Scan for the cell matching the given text and deliver its [x, y] coordinate at center. 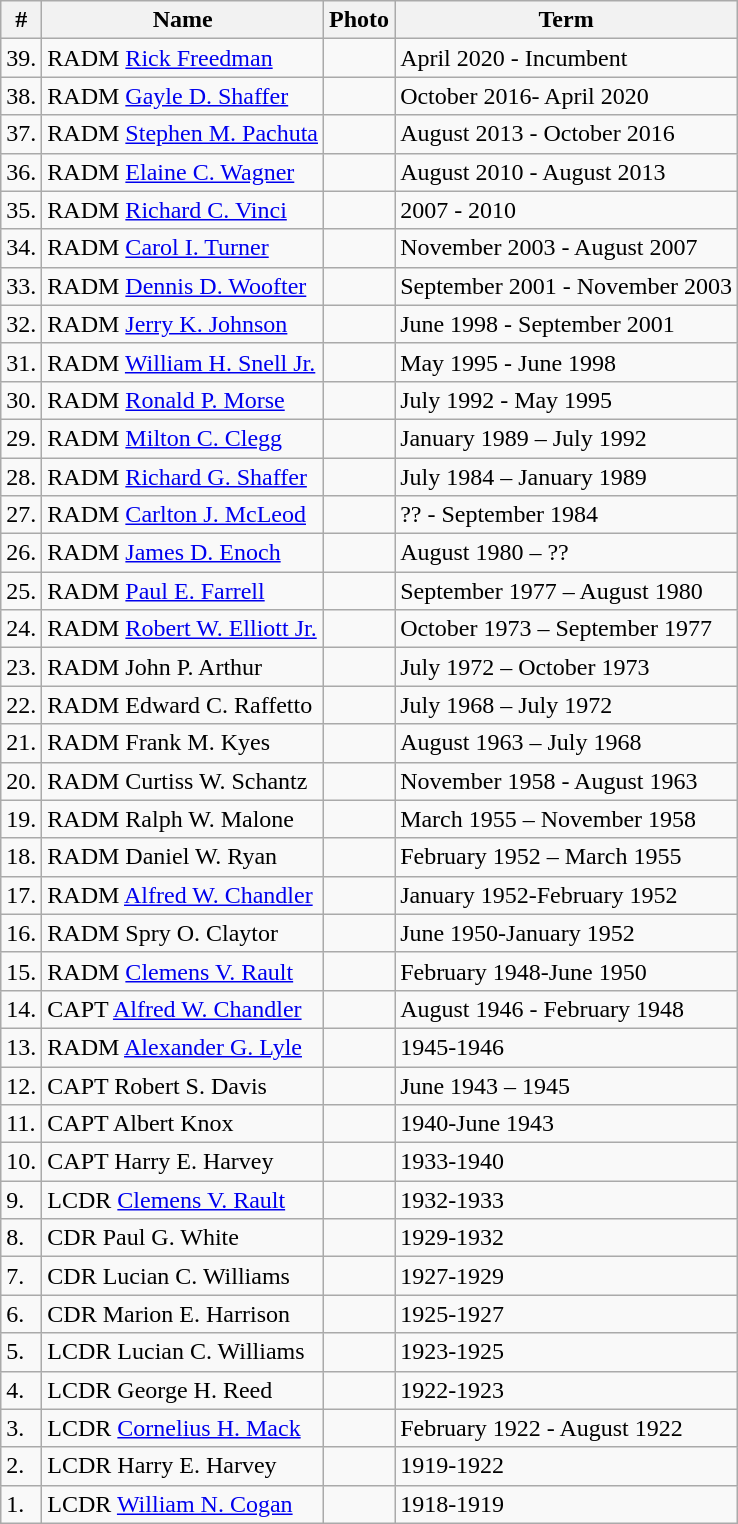
CDR Lucian C. Williams [183, 1276]
19. [22, 819]
May 1995 - June 1998 [566, 362]
36. [22, 172]
CAPT Albert Knox [183, 1124]
January 1989 – July 1992 [566, 438]
November 2003 - August 2007 [566, 248]
1923-1925 [566, 1352]
RADM Ralph W. Malone [183, 819]
35. [22, 210]
RADM Curtiss W. Schantz [183, 781]
RADM Alexander G. Lyle [183, 1047]
RADM Richard C. Vinci [183, 210]
2007 - 2010 [566, 210]
39. [22, 58]
1. [22, 1504]
1933-1940 [566, 1162]
RADM Carlton J. McLeod [183, 515]
February 1922 - August 1922 [566, 1428]
1932-1933 [566, 1200]
March 1955 – November 1958 [566, 819]
August 2010 - August 2013 [566, 172]
1929-1932 [566, 1238]
June 1950-January 1952 [566, 933]
July 1968 – July 1972 [566, 705]
13. [22, 1047]
RADM Stephen M. Pachuta [183, 134]
6. [22, 1314]
8. [22, 1238]
Name [183, 20]
July 1984 – January 1989 [566, 477]
14. [22, 1009]
February 1948-June 1950 [566, 971]
October 2016- April 2020 [566, 96]
RADM Elaine C. Wagner [183, 172]
LCDR Clemens V. Rault [183, 1200]
June 1998 - September 2001 [566, 324]
CAPT Robert S. Davis [183, 1085]
5. [22, 1352]
18. [22, 857]
LCDR William N. Cogan [183, 1504]
RADM Jerry K. Johnson [183, 324]
4. [22, 1390]
CDR Paul G. White [183, 1238]
RADM William H. Snell Jr. [183, 362]
1925-1927 [566, 1314]
?? - September 1984 [566, 515]
37. [22, 134]
July 1992 - May 1995 [566, 400]
27. [22, 515]
17. [22, 895]
RADM Carol I. Turner [183, 248]
15. [22, 971]
1918-1919 [566, 1504]
22. [22, 705]
1940-June 1943 [566, 1124]
38. [22, 96]
August 1963 – July 1968 [566, 743]
24. [22, 629]
April 2020 - Incumbent [566, 58]
CDR Marion E. Harrison [183, 1314]
28. [22, 477]
RADM Dennis D. Woofter [183, 286]
RADM Paul E. Farrell [183, 591]
RADM Milton C. Clegg [183, 438]
CAPT Alfred W. Chandler [183, 1009]
RADM Edward C. Raffetto [183, 705]
34. [22, 248]
33. [22, 286]
11. [22, 1124]
January 1952-February 1952 [566, 895]
10. [22, 1162]
32. [22, 324]
August 1946 - February 1948 [566, 1009]
CAPT Harry E. Harvey [183, 1162]
# [22, 20]
Term [566, 20]
RADM Spry O. Claytor [183, 933]
30. [22, 400]
September 1977 – August 1980 [566, 591]
LCDR Cornelius H. Mack [183, 1428]
7. [22, 1276]
February 1952 – March 1955 [566, 857]
RADM Gayle D. Shaffer [183, 96]
RADM John P. Arthur [183, 667]
3. [22, 1428]
RADM James D. Enoch [183, 553]
20. [22, 781]
23. [22, 667]
August 2013 - October 2016 [566, 134]
29. [22, 438]
LCDR Harry E. Harvey [183, 1466]
RADM Daniel W. Ryan [183, 857]
LCDR Lucian C. Williams [183, 1352]
RADM Rick Freedman [183, 58]
RADM Robert W. Elliott Jr. [183, 629]
12. [22, 1085]
October 1973 – September 1977 [566, 629]
1945-1946 [566, 1047]
1919-1922 [566, 1466]
2. [22, 1466]
Photo [360, 20]
RADM Alfred W. Chandler [183, 895]
June 1943 – 1945 [566, 1085]
November 1958 - August 1963 [566, 781]
1927-1929 [566, 1276]
August 1980 – ?? [566, 553]
21. [22, 743]
RADM Clemens V. Rault [183, 971]
9. [22, 1200]
16. [22, 933]
RADM Ronald P. Morse [183, 400]
1922-1923 [566, 1390]
LCDR George H. Reed [183, 1390]
RADM Frank M. Kyes [183, 743]
25. [22, 591]
26. [22, 553]
RADM Richard G. Shaffer [183, 477]
31. [22, 362]
July 1972 – October 1973 [566, 667]
September 2001 - November 2003 [566, 286]
